Pinpoint the cell where the given text exists, returning its (X, Y) midpoint coordinate. 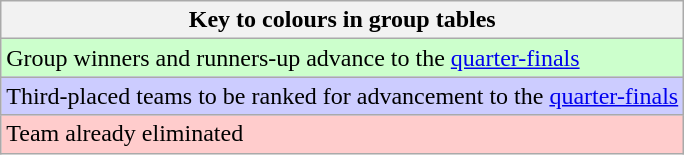
Key to colours in group tables (342, 20)
Third-placed teams to be ranked for advancement to the quarter-finals (342, 96)
Team already eliminated (342, 134)
Group winners and runners-up advance to the quarter-finals (342, 58)
